Search for the cell housing the specified text and yield its [X, Y] center coordinate. 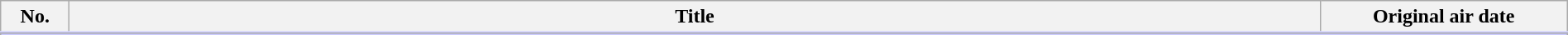
Original air date [1444, 17]
No. [35, 17]
Title [695, 17]
